Return the [X, Y] coordinate for the center point of the cell that contains the specified text.  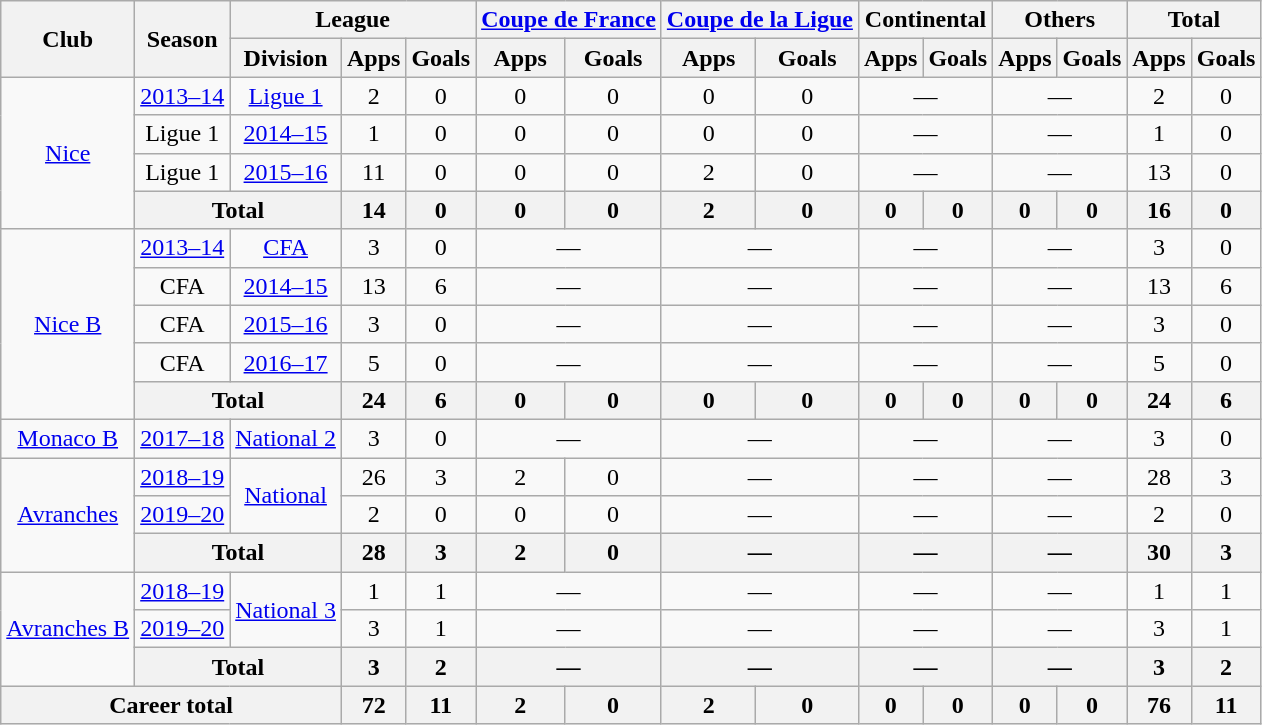
2017–18 [182, 438]
Division [286, 58]
16 [1159, 210]
2016–17 [286, 362]
Others [1060, 20]
Coupe de la Ligue [760, 20]
Nice B [68, 324]
Career total [172, 705]
30 [1159, 553]
Coupe de France [569, 20]
Avranches [68, 515]
Monaco B [68, 438]
Club [68, 39]
League [353, 20]
National [286, 496]
National 3 [286, 610]
Continental [925, 20]
Nice [68, 153]
76 [1159, 705]
National 2 [286, 438]
Season [182, 39]
14 [373, 210]
72 [373, 705]
26 [373, 477]
Avranches B [68, 629]
